Scan for the cell matching the given text and deliver its (X, Y) coordinate at center. 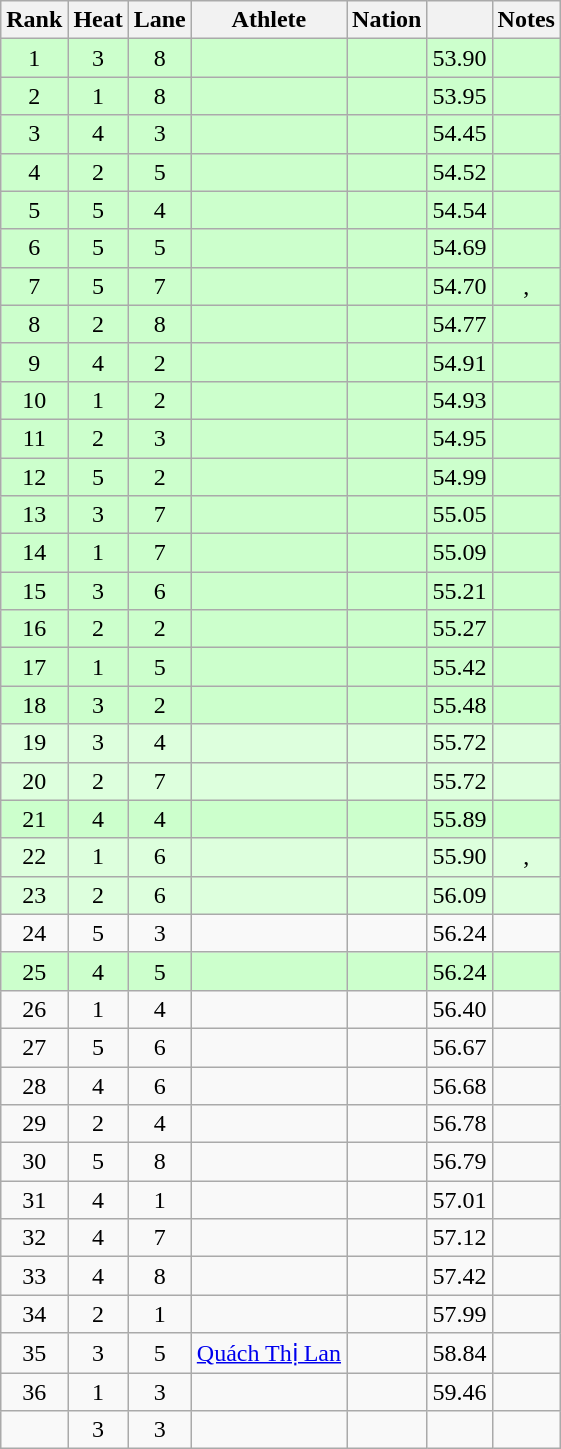
53.95 (460, 96)
18 (34, 705)
35 (34, 1353)
28 (34, 1085)
55.42 (460, 667)
11 (34, 438)
53.90 (460, 58)
29 (34, 1124)
15 (34, 591)
55.89 (460, 819)
Nation (387, 20)
19 (34, 743)
56.09 (460, 895)
34 (34, 1314)
54.70 (460, 286)
17 (34, 667)
32 (34, 1238)
55.05 (460, 515)
23 (34, 895)
54.45 (460, 134)
59.46 (460, 1391)
57.42 (460, 1276)
57.01 (460, 1200)
36 (34, 1391)
27 (34, 1047)
24 (34, 933)
55.27 (460, 629)
10 (34, 400)
58.84 (460, 1353)
14 (34, 553)
Notes (526, 20)
13 (34, 515)
9 (34, 362)
54.95 (460, 438)
55.48 (460, 705)
26 (34, 1009)
56.68 (460, 1085)
25 (34, 971)
57.12 (460, 1238)
55.09 (460, 553)
30 (34, 1162)
56.78 (460, 1124)
Lane (160, 20)
54.91 (460, 362)
21 (34, 819)
Rank (34, 20)
55.21 (460, 591)
22 (34, 857)
55.90 (460, 857)
16 (34, 629)
56.67 (460, 1047)
31 (34, 1200)
20 (34, 781)
54.99 (460, 477)
54.69 (460, 248)
54.77 (460, 324)
54.54 (460, 210)
Quách Thị Lan (268, 1353)
54.93 (460, 400)
54.52 (460, 172)
Heat (98, 20)
Athlete (268, 20)
56.79 (460, 1162)
33 (34, 1276)
12 (34, 477)
56.40 (460, 1009)
57.99 (460, 1314)
